Extract the [X, Y] coordinate from the center of the cell holding the provided text.  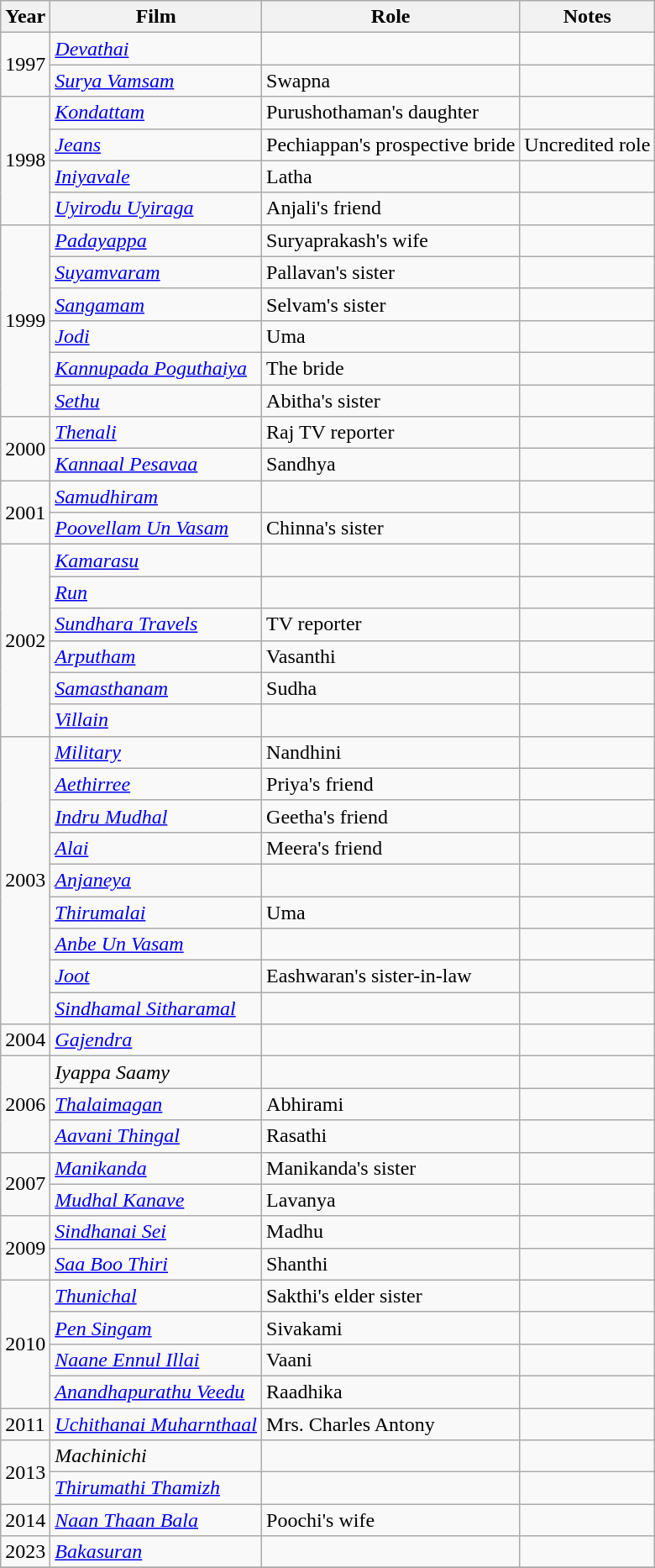
Aethirree [156, 784]
Raj TV reporter [391, 433]
Rasathi [391, 1136]
Sethu [156, 401]
Iniyavale [156, 176]
Uchithanai Muharnthaal [156, 1424]
Abhirami [391, 1104]
Naane Ennul Illai [156, 1360]
Thalaimagan [156, 1104]
Anjali's friend [391, 208]
Swapna [391, 81]
1998 [25, 160]
2009 [25, 1248]
Kamarasu [156, 560]
Sundhara Travels [156, 624]
Padayappa [156, 240]
Shanthi [391, 1264]
Kannupada Poguthaiya [156, 368]
The bride [391, 368]
Pallavan's sister [391, 272]
Anandhapurathu Veedu [156, 1392]
Jeans [156, 145]
Manikanda's sister [391, 1168]
Thirumathi Thamizh [156, 1488]
Vaani [391, 1360]
Meera's friend [391, 848]
2023 [25, 1552]
Mudhal Kanave [156, 1200]
Abitha's sister [391, 401]
Sudha [391, 688]
Film [156, 17]
Joot [156, 976]
Poovellam Un Vasam [156, 529]
2013 [25, 1472]
2010 [25, 1344]
Poochi's wife [391, 1520]
Mrs. Charles Antony [391, 1424]
Anjaneya [156, 880]
2011 [25, 1424]
Sakthi's elder sister [391, 1296]
Saa Boo Thiri [156, 1264]
Thenali [156, 433]
Sivakami [391, 1328]
2007 [25, 1184]
Sandhya [391, 465]
Iyappa Saamy [156, 1072]
Kondattam [156, 113]
Pen Singam [156, 1328]
2001 [25, 513]
Suryaprakash's wife [391, 240]
Year [25, 17]
Uyirodu Uyiraga [156, 208]
Pechiappan's prospective bride [391, 145]
TV reporter [391, 624]
Villain [156, 720]
Sangamam [156, 304]
Selvam's sister [391, 304]
Anbe Un Vasam [156, 944]
2014 [25, 1520]
Raadhika [391, 1392]
Indru Mudhal [156, 816]
Manikanda [156, 1168]
2000 [25, 449]
Thunichal [156, 1296]
Vasanthi [391, 656]
1999 [25, 320]
Suyamvaram [156, 272]
Chinna's sister [391, 529]
Role [391, 17]
Madhu [391, 1232]
Sindhamal Sitharamal [156, 1008]
2004 [25, 1040]
Lavanya [391, 1200]
Purushothaman's daughter [391, 113]
Bakasuran [156, 1552]
Alai [156, 848]
Notes [588, 17]
Run [156, 592]
Military [156, 752]
Uncredited role [588, 145]
2006 [25, 1104]
Geetha's friend [391, 816]
Latha [391, 176]
Surya Vamsam [156, 81]
Jodi [156, 336]
Devathai [156, 49]
Arputham [156, 656]
Thirumalai [156, 912]
Aavani Thingal [156, 1136]
Machinichi [156, 1456]
Priya's friend [391, 784]
Eashwaran's sister-in-law [391, 976]
2003 [25, 881]
Naan Thaan Bala [156, 1520]
Samasthanam [156, 688]
Sindhanai Sei [156, 1232]
Nandhini [391, 752]
Samudhiram [156, 497]
1997 [25, 65]
Kannaal Pesavaa [156, 465]
Gajendra [156, 1040]
2002 [25, 640]
